Pinpoint the cell where the given text exists, returning its [X, Y] midpoint coordinate. 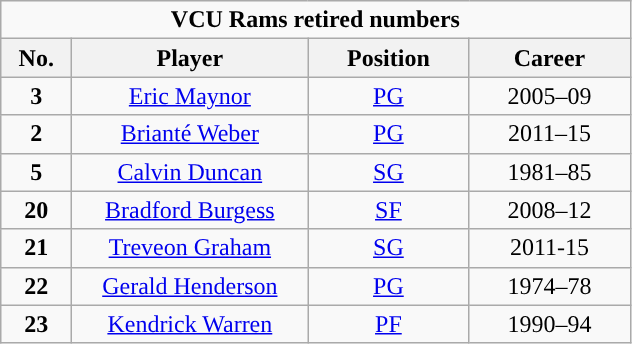
SF [388, 210]
2005–09 [550, 96]
Position [388, 58]
22 [36, 286]
Brianté Weber [190, 134]
Calvin Duncan [190, 172]
PF [388, 324]
2011–15 [550, 134]
21 [36, 248]
1981–85 [550, 172]
2 [36, 134]
23 [36, 324]
Player [190, 58]
Kendrick Warren [190, 324]
Treveon Graham [190, 248]
5 [36, 172]
No. [36, 58]
2008–12 [550, 210]
VCU Rams retired numbers [316, 20]
2011-15 [550, 248]
1990–94 [550, 324]
Eric Maynor [190, 96]
Career [550, 58]
1974–78 [550, 286]
20 [36, 210]
3 [36, 96]
Bradford Burgess [190, 210]
Gerald Henderson [190, 286]
